Locate the cell with the specified text and output its (X, Y) center coordinate. 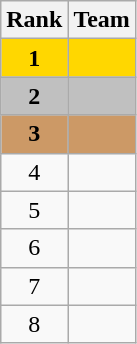
5 (34, 210)
8 (34, 324)
7 (34, 286)
4 (34, 172)
2 (34, 96)
1 (34, 58)
Rank (34, 20)
Team (102, 20)
3 (34, 134)
6 (34, 248)
